Provide the [x, y] coordinate of the cell's center where the given text is located.  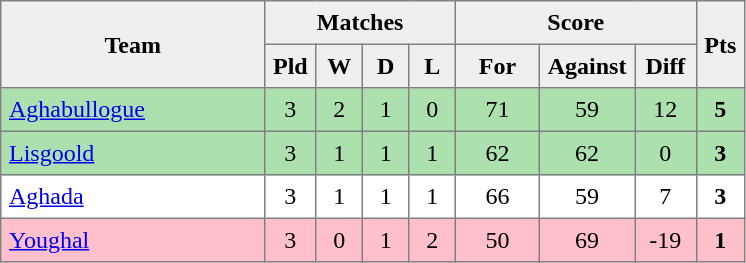
Lisgoold [133, 153]
7 [666, 197]
L [432, 66]
Team [133, 44]
Aghada [133, 197]
12 [666, 110]
69 [586, 240]
Diff [666, 66]
66 [497, 197]
5 [720, 110]
D [385, 66]
Pts [720, 44]
For [497, 66]
71 [497, 110]
-19 [666, 240]
50 [497, 240]
W [339, 66]
Pld [290, 66]
Aghabullogue [133, 110]
Matches [360, 23]
Against [586, 66]
Score [576, 23]
Youghal [133, 240]
